Provide the [x, y] coordinate of the cell's center where the given text is located.  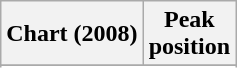
Peakposition [189, 34]
Chart (2008) [72, 34]
